Search for the cell housing the specified text and yield its (x, y) center coordinate. 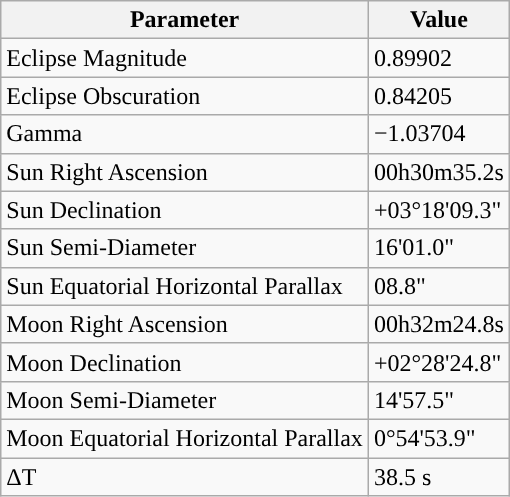
Sun Right Ascension (185, 172)
Eclipse Obscuration (185, 96)
+02°28'24.8" (438, 362)
14'57.5" (438, 400)
Moon Semi-Diameter (185, 400)
0.89902 (438, 58)
ΔT (185, 477)
Moon Right Ascension (185, 324)
0°54'53.9" (438, 438)
+03°18'09.3" (438, 210)
00h30m35.2s (438, 172)
Sun Equatorial Horizontal Parallax (185, 286)
0.84205 (438, 96)
Eclipse Magnitude (185, 58)
Sun Declination (185, 210)
16'01.0" (438, 248)
−1.03704 (438, 134)
38.5 s (438, 477)
Parameter (185, 20)
Moon Equatorial Horizontal Parallax (185, 438)
Sun Semi-Diameter (185, 248)
Gamma (185, 134)
Value (438, 20)
08.8" (438, 286)
Moon Declination (185, 362)
00h32m24.8s (438, 324)
